Extract the (X, Y) coordinate from the center of the cell holding the provided text.  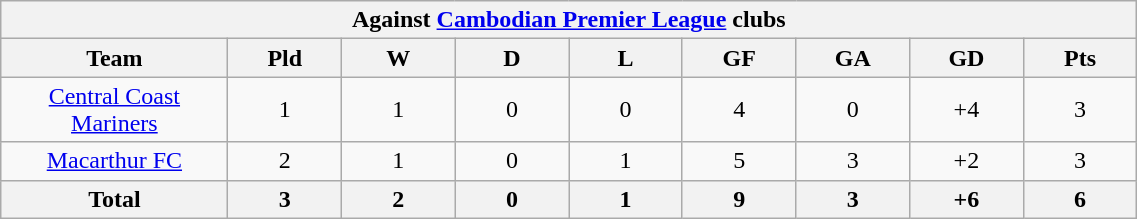
D (512, 58)
GF (739, 58)
GD (967, 58)
Macarthur FC (114, 161)
+6 (967, 199)
GA (853, 58)
Total (114, 199)
Central Coast Mariners (114, 110)
6 (1080, 199)
+4 (967, 110)
+2 (967, 161)
W (399, 58)
Against Cambodian Premier League clubs (569, 20)
5 (739, 161)
4 (739, 110)
L (626, 58)
9 (739, 199)
Team (114, 58)
Pld (285, 58)
Pts (1080, 58)
